For the text-containing cell, return its midpoint in [X, Y] coordinate format. 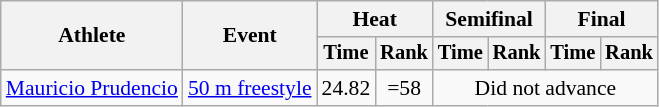
Athlete [92, 36]
=58 [404, 88]
Mauricio Prudencio [92, 88]
Final [601, 19]
Semifinal [489, 19]
50 m freestyle [250, 88]
Event [250, 36]
Did not advance [546, 88]
24.82 [346, 88]
Heat [375, 19]
